Scan for the cell matching the given text and deliver its [X, Y] coordinate at center. 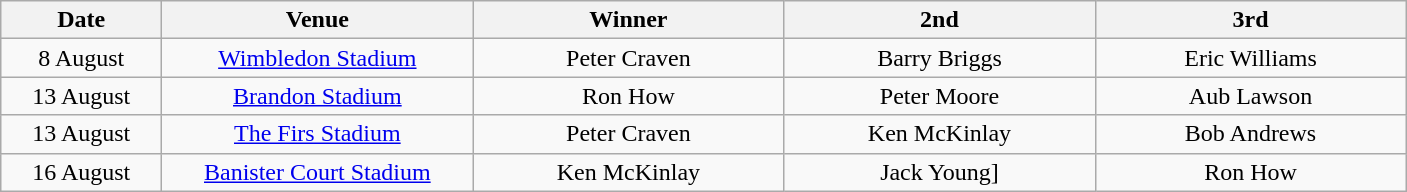
Jack Young] [940, 172]
Barry Briggs [940, 58]
Bob Andrews [1250, 134]
3rd [1250, 20]
Peter Moore [940, 96]
Brandon Stadium [318, 96]
Date [82, 20]
Wimbledon Stadium [318, 58]
Venue [318, 20]
16 August [82, 172]
Aub Lawson [1250, 96]
The Firs Stadium [318, 134]
Banister Court Stadium [318, 172]
8 August [82, 58]
Winner [628, 20]
2nd [940, 20]
Eric Williams [1250, 58]
